Return the [X, Y] coordinate for the center point of the cell that contains the specified text.  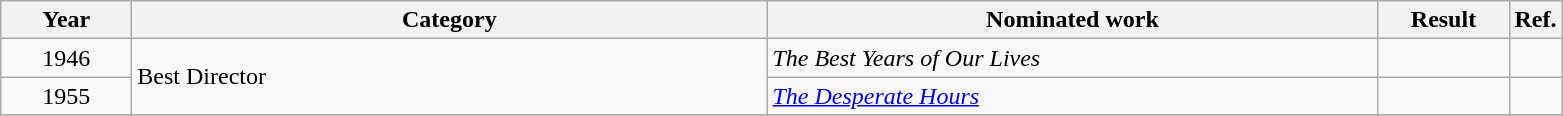
Ref. [1536, 20]
The Best Years of Our Lives [1072, 58]
Year [66, 20]
1946 [66, 58]
The Desperate Hours [1072, 96]
Category [450, 20]
Result [1444, 20]
Best Director [450, 77]
Nominated work [1072, 20]
1955 [66, 96]
